Return the (X, Y) coordinate for the center point of the cell that contains the specified text.  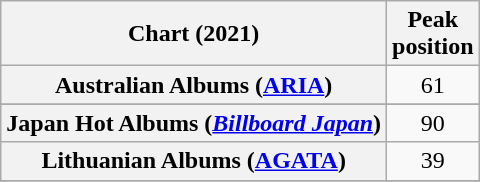
Chart (2021) (194, 34)
90 (433, 123)
Lithuanian Albums (AGATA) (194, 161)
Australian Albums (ARIA) (194, 85)
61 (433, 85)
39 (433, 161)
Japan Hot Albums (Billboard Japan) (194, 123)
Peakposition (433, 34)
